Detect which cell encompasses the target text, then output its [X, Y] center coordinate. 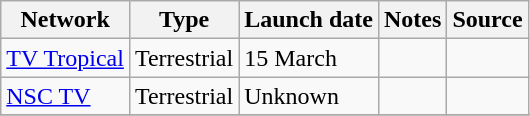
Source [488, 20]
Notes [412, 20]
TV Tropical [66, 58]
Launch date [309, 20]
Unknown [309, 96]
Network [66, 20]
15 March [309, 58]
Type [184, 20]
NSC TV [66, 96]
